Find where the given text appears and provide that cell's center as [X, Y] coordinate. 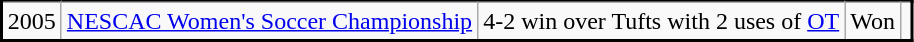
Won [873, 22]
NESCAC Women's Soccer Championship [269, 22]
2005 [32, 22]
4-2 win over Tufts with 2 uses of OT [662, 22]
